Find where the given text appears and provide that cell's center as (x, y) coordinate. 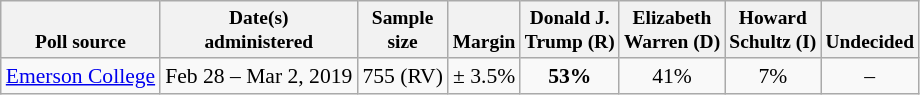
Poll source (80, 30)
7% (773, 76)
± 3.5% (484, 76)
53% (570, 76)
Samplesize (402, 30)
ElizabethWarren (D) (672, 30)
– (870, 76)
Emerson College (80, 76)
Margin (484, 30)
Feb 28 – Mar 2, 2019 (258, 76)
755 (RV) (402, 76)
HowardSchultz (I) (773, 30)
41% (672, 76)
Donald J.Trump (R) (570, 30)
Date(s)administered (258, 30)
Undecided (870, 30)
